Provide the (X, Y) coordinate of the cell's center where the given text is located.  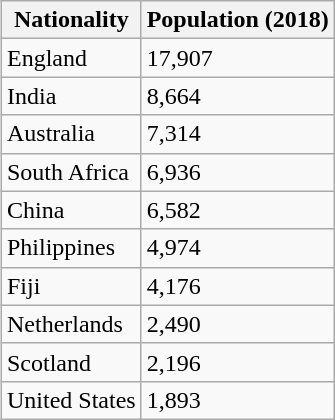
Australia (71, 134)
6,582 (238, 210)
Nationality (71, 20)
United States (71, 400)
8,664 (238, 96)
Netherlands (71, 324)
India (71, 96)
China (71, 210)
South Africa (71, 172)
England (71, 58)
Scotland (71, 362)
17,907 (238, 58)
4,974 (238, 248)
6,936 (238, 172)
Fiji (71, 286)
7,314 (238, 134)
4,176 (238, 286)
2,490 (238, 324)
2,196 (238, 362)
1,893 (238, 400)
Population (2018) (238, 20)
Philippines (71, 248)
